Detect which cell encompasses the target text, then output its (X, Y) center coordinate. 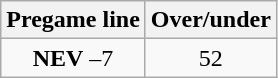
52 (210, 58)
Over/under (210, 20)
NEV –7 (74, 58)
Pregame line (74, 20)
